Return the (x, y) coordinate for the center point of the cell that contains the specified text.  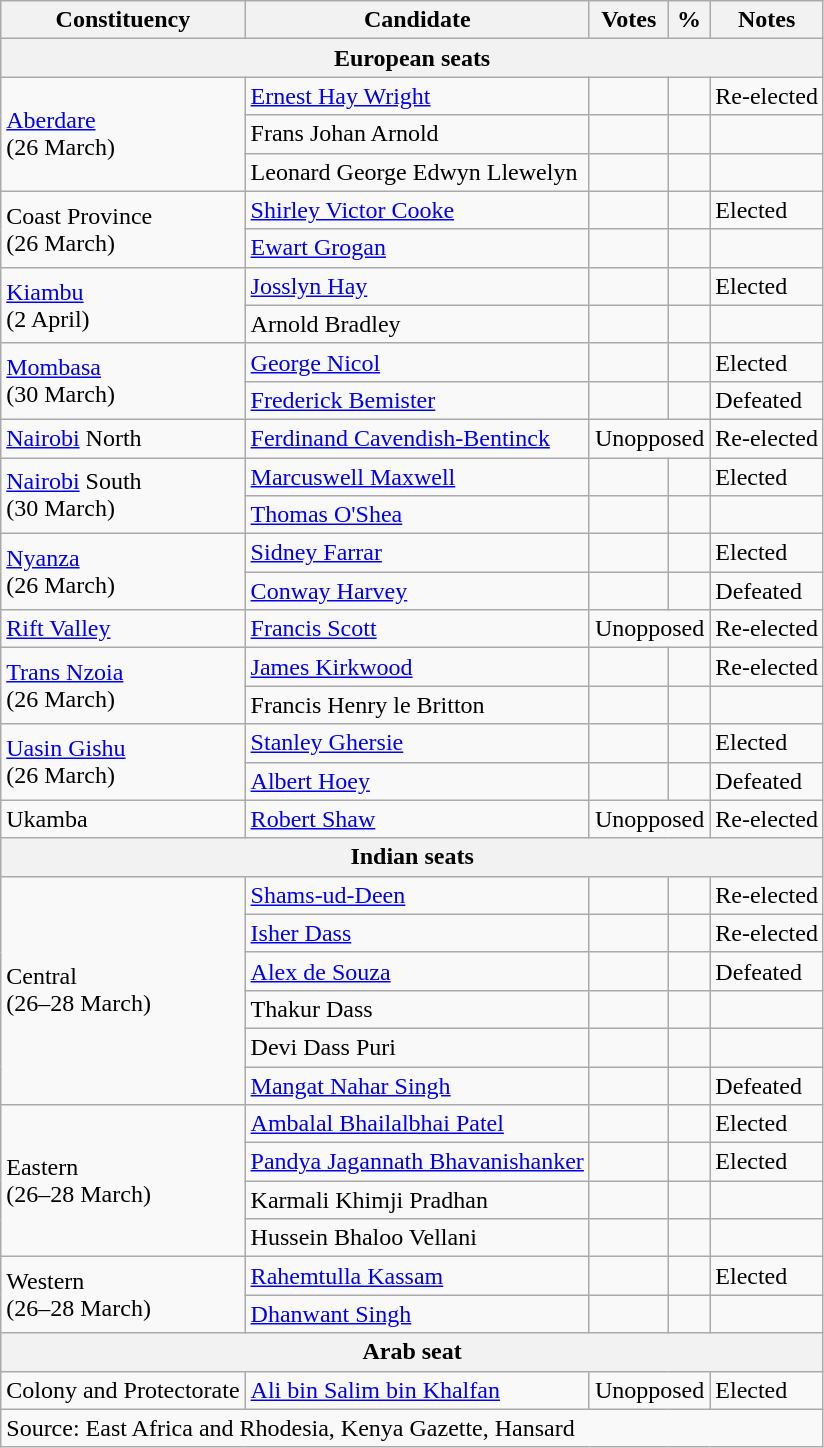
Colony and Protectorate (123, 1390)
Nyanza(26 March) (123, 572)
Ukamba (123, 819)
Arab seat (412, 1352)
Thomas O'Shea (417, 515)
Constituency (123, 20)
Mombasa(30 March) (123, 381)
Ali bin Salim bin Khalfan (417, 1390)
Robert Shaw (417, 819)
Central(26–28 March) (123, 990)
James Kirkwood (417, 667)
Ambalal Bhailalbhai Patel (417, 1124)
Rahemtulla Kassam (417, 1276)
Albert Hoey (417, 781)
Sidney Farrar (417, 553)
Ernest Hay Wright (417, 96)
Karmali Khimji Pradhan (417, 1200)
Rift Valley (123, 629)
Nairobi North (123, 438)
Devi Dass Puri (417, 1047)
Votes (628, 20)
Aberdare(26 March) (123, 134)
Uasin Gishu(26 March) (123, 762)
Trans Nzoia(26 March) (123, 686)
European seats (412, 58)
Alex de Souza (417, 971)
Mangat Nahar Singh (417, 1085)
Kiambu(2 April) (123, 305)
Marcuswell Maxwell (417, 477)
Indian seats (412, 857)
Shirley Victor Cooke (417, 210)
Nairobi South(30 March) (123, 496)
Eastern(26–28 March) (123, 1181)
Shams-ud-Deen (417, 895)
Arnold Bradley (417, 324)
Dhanwant Singh (417, 1314)
Ewart Grogan (417, 248)
Isher Dass (417, 933)
Hussein Bhaloo Vellani (417, 1238)
Coast Province(26 March) (123, 229)
Conway Harvey (417, 591)
George Nicol (417, 362)
Pandya Jagannath Bhavanishanker (417, 1162)
Stanley Ghersie (417, 743)
Candidate (417, 20)
Josslyn Hay (417, 286)
Francis Scott (417, 629)
% (689, 20)
Notes (767, 20)
Leonard George Edwyn Llewelyn (417, 172)
Thakur Dass (417, 1009)
Source: East Africa and Rhodesia, Kenya Gazette, Hansard (412, 1428)
Francis Henry le Britton (417, 705)
Frederick Bemister (417, 400)
Ferdinand Cavendish-Bentinck (417, 438)
Western(26–28 March) (123, 1295)
Frans Johan Arnold (417, 134)
